Extract the (x, y) coordinate from the center of the cell holding the provided text.  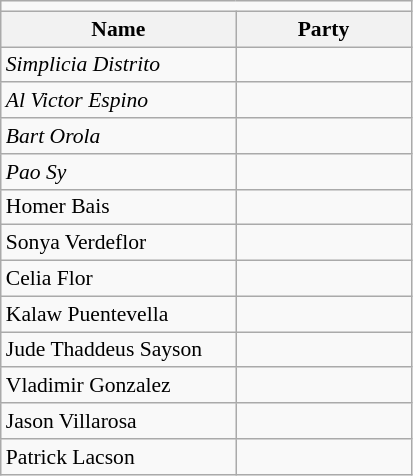
Homer Bais (118, 207)
Party (324, 29)
Bart Orola (118, 136)
Pao Sy (118, 172)
Vladimir Gonzalez (118, 386)
Name (118, 29)
Sonya Verdeflor (118, 243)
Jason Villarosa (118, 421)
Jude Thaddeus Sayson (118, 350)
Celia Flor (118, 279)
Kalaw Puentevella (118, 314)
Patrick Lacson (118, 457)
Al Victor Espino (118, 101)
Simplicia Distrito (118, 65)
